Return the [X, Y] coordinate for the center point of the cell that contains the specified text.  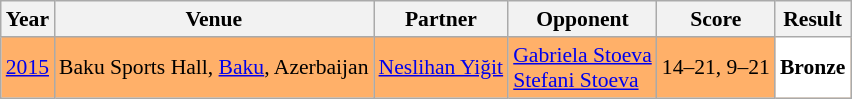
Bronze [813, 68]
Baku Sports Hall, Baku, Azerbaijan [214, 68]
Partner [442, 19]
Opponent [582, 19]
Gabriela Stoeva Stefani Stoeva [582, 68]
Score [716, 19]
Year [28, 19]
Result [813, 19]
Neslihan Yiğit [442, 68]
Venue [214, 19]
2015 [28, 68]
14–21, 9–21 [716, 68]
